Determine the [X, Y] coordinate at the center of the cell enclosing the given text.  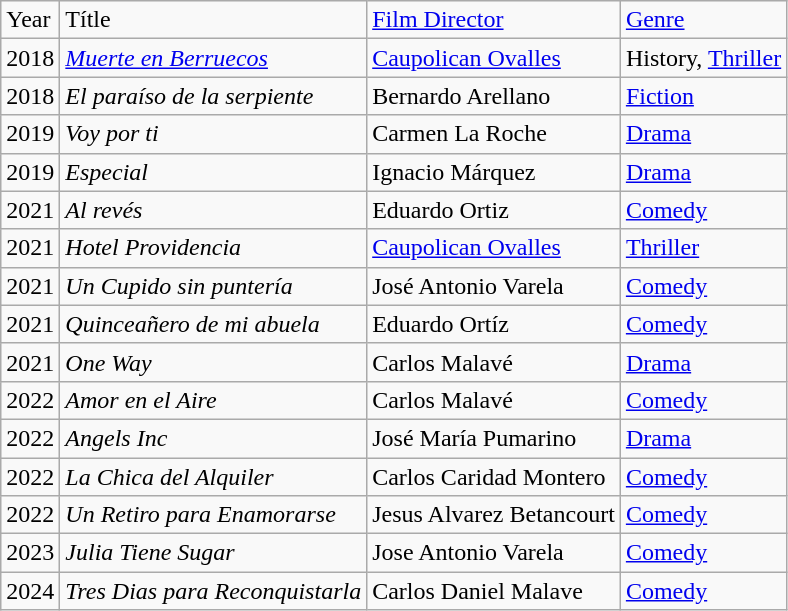
Year [30, 20]
Film Director [494, 20]
Al revés [214, 210]
José María Pumarino [494, 438]
Carmen La Roche [494, 134]
History, Thriller [703, 58]
Jesus Alvarez Betancourt [494, 515]
Eduardo Ortíz [494, 324]
Bernardo Arellano [494, 96]
Jose Antonio Varela [494, 553]
Carlos Caridad Montero [494, 477]
Especial [214, 172]
Julia Tiene Sugar [214, 553]
Fiction [703, 96]
El paraíso de la serpiente [214, 96]
Un Cupido sin puntería [214, 286]
Ignacio Márquez [494, 172]
Voy por ti [214, 134]
Quinceañero de mi abuela [214, 324]
Títle [214, 20]
Hotel Providencia [214, 248]
Tres Dias para Reconquistarla [214, 591]
2024 [30, 591]
Genre [703, 20]
Thriller [703, 248]
Un Retiro para Enamorarse [214, 515]
José Antonio Varela [494, 286]
Amor en el Aire [214, 400]
2023 [30, 553]
Carlos Daniel Malave [494, 591]
Eduardo Ortiz [494, 210]
One Way [214, 362]
Muerte en Berruecos [214, 58]
La Chica del Alquiler [214, 477]
Angels Inc [214, 438]
